Identify which cell holds the provided text, then report its [x, y] central coordinate. 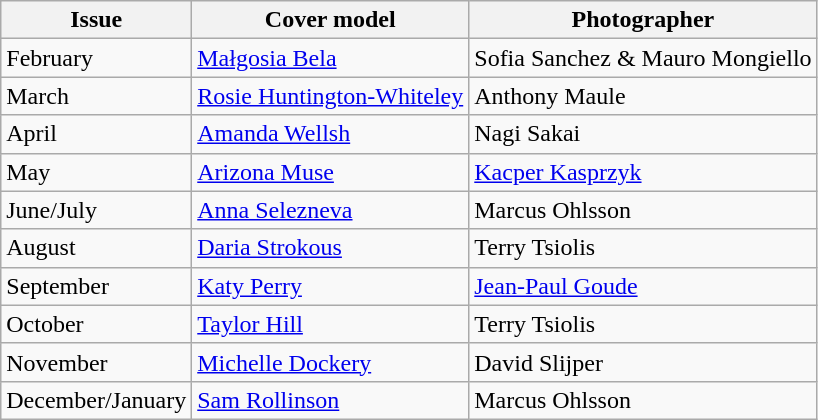
Taylor Hill [330, 324]
Arizona Muse [330, 172]
David Slijper [643, 362]
October [96, 324]
Rosie Huntington-Whiteley [330, 96]
Nagi Sakai [643, 134]
Amanda Wellsh [330, 134]
Anthony Maule [643, 96]
Issue [96, 20]
November [96, 362]
April [96, 134]
Cover model [330, 20]
December/January [96, 400]
Jean-Paul Goude [643, 286]
Kacper Kasprzyk [643, 172]
Photographer [643, 20]
Daria Strokous [330, 248]
September [96, 286]
Katy Perry [330, 286]
Anna Selezneva [330, 210]
Sofia Sanchez & Mauro Mongiello [643, 58]
Sam Rollinson [330, 400]
March [96, 96]
Michelle Dockery [330, 362]
May [96, 172]
August [96, 248]
Małgosia Bela [330, 58]
June/July [96, 210]
February [96, 58]
